Pinpoint the cell where the given text exists, returning its (x, y) midpoint coordinate. 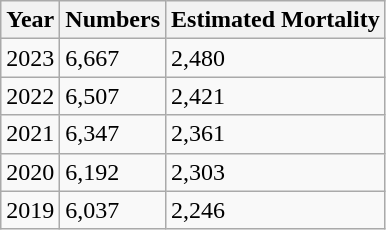
2,303 (276, 172)
Estimated Mortality (276, 20)
6,507 (113, 96)
2023 (30, 58)
Year (30, 20)
2019 (30, 210)
6,347 (113, 134)
2,246 (276, 210)
6,192 (113, 172)
2021 (30, 134)
2,421 (276, 96)
6,037 (113, 210)
2022 (30, 96)
2020 (30, 172)
2,480 (276, 58)
2,361 (276, 134)
Numbers (113, 20)
6,667 (113, 58)
